Scan for the cell matching the given text and deliver its [X, Y] coordinate at center. 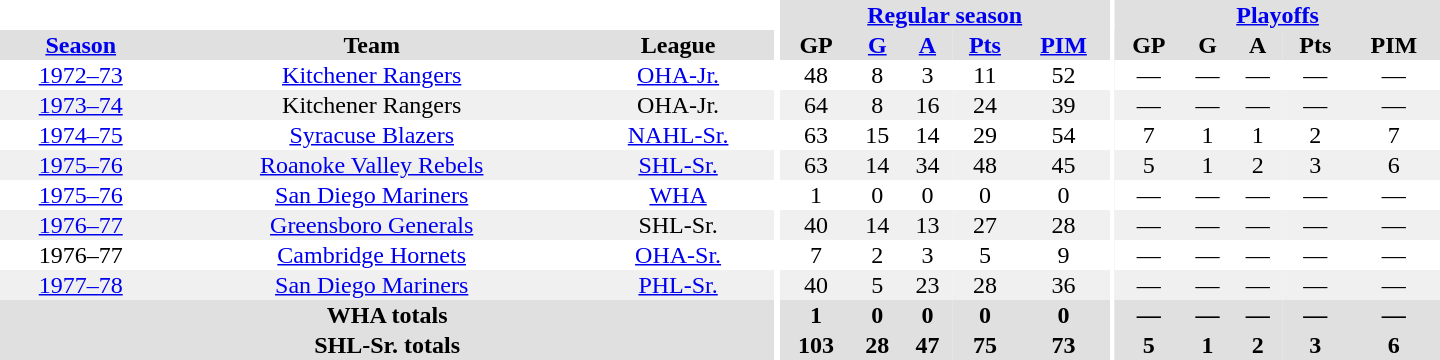
45 [1063, 165]
Regular season [945, 15]
75 [984, 345]
103 [816, 345]
39 [1063, 105]
34 [927, 165]
OHA-Sr. [678, 255]
Greensboro Generals [371, 225]
1974–75 [80, 135]
1972–73 [80, 75]
WHA [678, 195]
11 [984, 75]
9 [1063, 255]
13 [927, 225]
29 [984, 135]
27 [984, 225]
23 [927, 285]
Cambridge Hornets [371, 255]
WHA totals [387, 315]
League [678, 45]
64 [816, 105]
Syracuse Blazers [371, 135]
1977–78 [80, 285]
Season [80, 45]
Roanoke Valley Rebels [371, 165]
16 [927, 105]
73 [1063, 345]
1973–74 [80, 105]
54 [1063, 135]
15 [877, 135]
Playoffs [1278, 15]
24 [984, 105]
36 [1063, 285]
SHL-Sr. totals [387, 345]
52 [1063, 75]
NAHL-Sr. [678, 135]
Team [371, 45]
PHL-Sr. [678, 285]
47 [927, 345]
